Return (X, Y) of the center of cell containing provided text 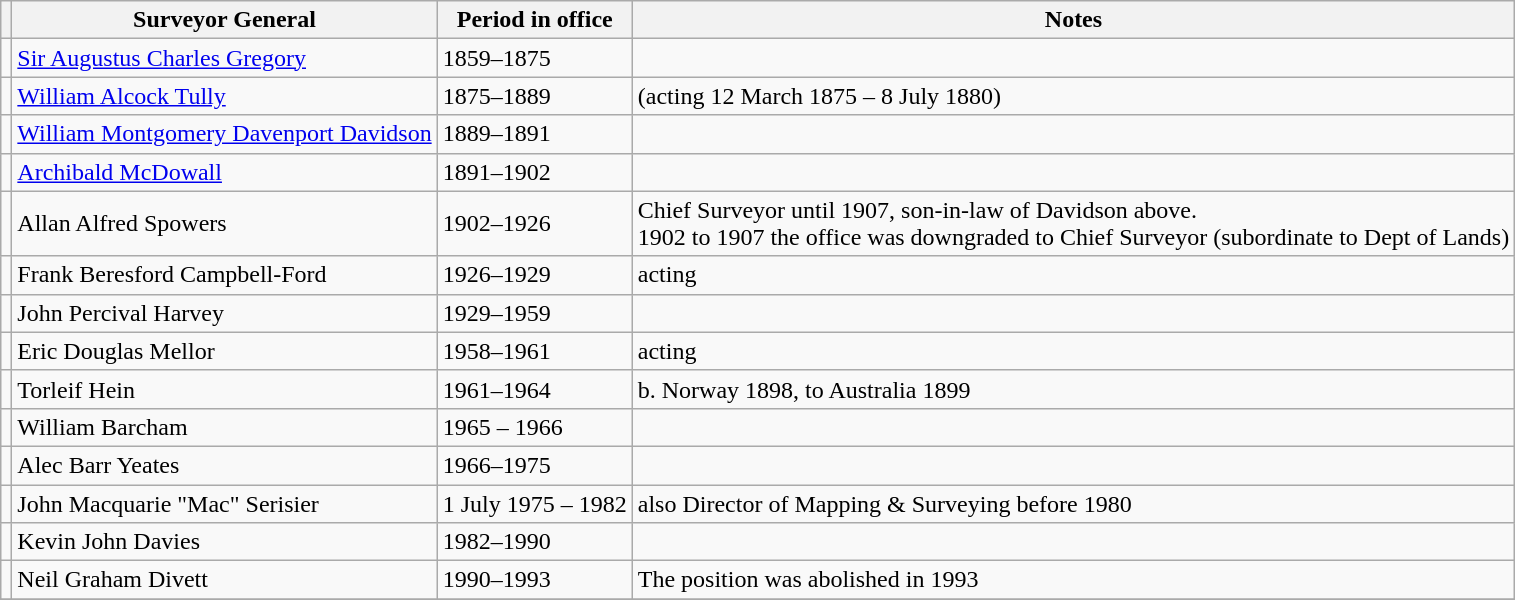
1982–1990 (534, 542)
1926–1929 (534, 275)
Archibald McDowall (224, 172)
Period in office (534, 20)
Neil Graham Divett (224, 580)
b. Norway 1898, to Australia 1899 (1073, 389)
Alec Barr Yeates (224, 465)
1961–1964 (534, 389)
1 July 1975 – 1982 (534, 503)
also Director of Mapping & Surveying before 1980 (1073, 503)
1929–1959 (534, 313)
The position was abolished in 1993 (1073, 580)
Surveyor General (224, 20)
1965 – 1966 (534, 427)
William Barcham (224, 427)
Sir Augustus Charles Gregory (224, 58)
1891–1902 (534, 172)
1958–1961 (534, 351)
Torleif Hein (224, 389)
John Percival Harvey (224, 313)
Kevin John Davies (224, 542)
1875–1889 (534, 96)
(acting 12 March 1875 – 8 July 1880) (1073, 96)
William Alcock Tully (224, 96)
Frank Beresford Campbell-Ford (224, 275)
Notes (1073, 20)
1966–1975 (534, 465)
1859–1875 (534, 58)
John Macquarie "Mac" Serisier (224, 503)
1990–1993 (534, 580)
Allan Alfred Spowers (224, 224)
Eric Douglas Mellor (224, 351)
Chief Surveyor until 1907, son-in-law of Davidson above.1902 to 1907 the office was downgraded to Chief Surveyor (subordinate to Dept of Lands) (1073, 224)
1902–1926 (534, 224)
William Montgomery Davenport Davidson (224, 134)
1889–1891 (534, 134)
